Locate the cell with the specified text and output its (X, Y) center coordinate. 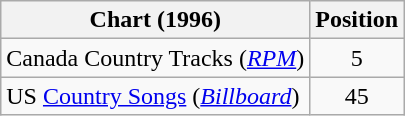
Chart (1996) (156, 20)
45 (357, 96)
Canada Country Tracks (RPM) (156, 58)
Position (357, 20)
5 (357, 58)
US Country Songs (Billboard) (156, 96)
